Determine the (x, y) coordinate at the center of the cell enclosing the given text.  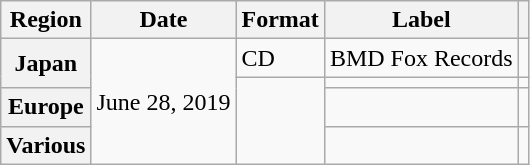
Japan (46, 64)
Date (164, 20)
Various (46, 145)
Europe (46, 107)
Region (46, 20)
Format (280, 20)
June 28, 2019 (164, 102)
Label (421, 20)
CD (280, 58)
BMD Fox Records (421, 58)
